Scan for the cell matching the given text and deliver its [X, Y] coordinate at center. 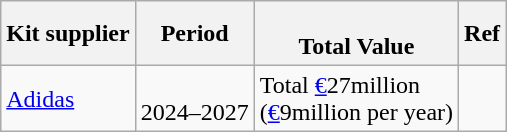
Period [194, 34]
Total Value [356, 34]
Ref [482, 34]
Kit supplier [68, 34]
2024–2027 [194, 98]
Adidas [68, 98]
Total €27million (€9million per year) [356, 98]
